From the cell containing the given text, extract its center point as [x, y] coordinate. 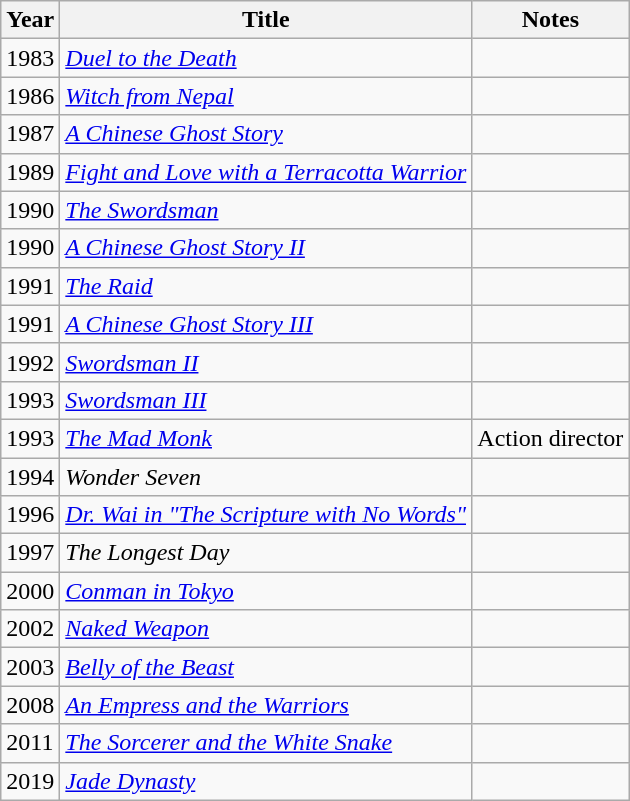
2008 [30, 705]
Duel to the Death [266, 58]
Jade Dynasty [266, 781]
1987 [30, 134]
The Longest Day [266, 553]
Action director [550, 438]
Swordsman II [266, 362]
1989 [30, 172]
A Chinese Ghost Story III [266, 324]
An Empress and the Warriors [266, 705]
2002 [30, 629]
Dr. Wai in "The Scripture with No Words" [266, 515]
1983 [30, 58]
Conman in Tokyo [266, 591]
Fight and Love with a Terracotta Warrior [266, 172]
Notes [550, 20]
Year [30, 20]
Wonder Seven [266, 477]
The Raid [266, 286]
Swordsman III [266, 400]
1986 [30, 96]
The Mad Monk [266, 438]
2019 [30, 781]
2003 [30, 667]
1994 [30, 477]
The Sorcerer and the White Snake [266, 743]
1997 [30, 553]
The Swordsman [266, 210]
A Chinese Ghost Story II [266, 248]
1996 [30, 515]
Naked Weapon [266, 629]
1992 [30, 362]
Belly of the Beast [266, 667]
2000 [30, 591]
A Chinese Ghost Story [266, 134]
2011 [30, 743]
Title [266, 20]
Witch from Nepal [266, 96]
